Determine the (X, Y) coordinate at the center of the cell enclosing the given text.  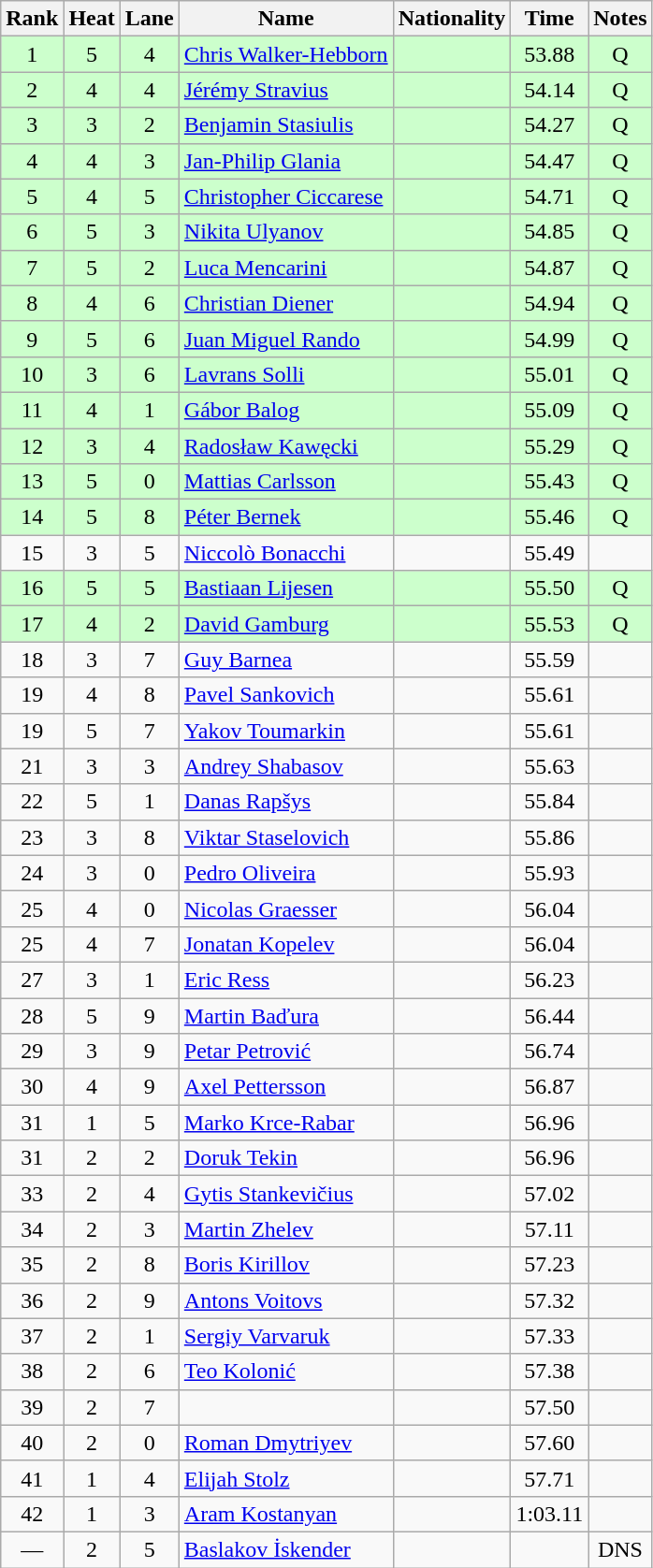
Notes (620, 19)
41 (32, 1478)
55.01 (550, 374)
Roman Dmytriyev (286, 1443)
24 (32, 873)
56.23 (550, 980)
Elijah Stolz (286, 1478)
55.09 (550, 410)
Radosław Kawęcki (286, 446)
Aram Kostanyan (286, 1514)
55.50 (550, 588)
55.84 (550, 802)
Teo Kolonić (286, 1372)
30 (32, 1087)
23 (32, 837)
Viktar Staselovich (286, 837)
40 (32, 1443)
16 (32, 588)
17 (32, 624)
57.71 (550, 1478)
57.23 (550, 1265)
Boris Kirillov (286, 1265)
33 (32, 1194)
Doruk Tekin (286, 1158)
15 (32, 553)
55.53 (550, 624)
34 (32, 1229)
38 (32, 1372)
37 (32, 1336)
Guy Barnea (286, 660)
Jérémy Stravius (286, 90)
Jan-Philip Glania (286, 161)
Lavrans Solli (286, 374)
57.02 (550, 1194)
55.59 (550, 660)
55.46 (550, 517)
Pedro Oliveira (286, 873)
57.50 (550, 1407)
Name (286, 19)
54.99 (550, 339)
— (32, 1549)
55.63 (550, 766)
Pavel Sankovich (286, 695)
54.85 (550, 232)
54.87 (550, 268)
13 (32, 482)
Péter Bernek (286, 517)
39 (32, 1407)
57.60 (550, 1443)
18 (32, 660)
Nicolas Graesser (286, 908)
56.87 (550, 1087)
35 (32, 1265)
55.93 (550, 873)
Nikita Ulyanov (286, 232)
Martin Zhelev (286, 1229)
55.43 (550, 482)
Chris Walker-Hebborn (286, 54)
54.94 (550, 303)
David Gamburg (286, 624)
Heat (92, 19)
Eric Ress (286, 980)
Antons Voitovs (286, 1300)
56.74 (550, 1052)
28 (32, 1015)
DNS (620, 1549)
Luca Mencarini (286, 268)
55.49 (550, 553)
Axel Pettersson (286, 1087)
21 (32, 766)
Baslakov İskender (286, 1549)
54.71 (550, 196)
Christian Diener (286, 303)
36 (32, 1300)
54.27 (550, 125)
57.11 (550, 1229)
Time (550, 19)
57.33 (550, 1336)
29 (32, 1052)
55.29 (550, 446)
Gábor Balog (286, 410)
Lane (150, 19)
54.47 (550, 161)
11 (32, 410)
Benjamin Stasiulis (286, 125)
Andrey Shabasov (286, 766)
1:03.11 (550, 1514)
53.88 (550, 54)
Juan Miguel Rando (286, 339)
Danas Rapšys (286, 802)
Martin Baďura (286, 1015)
Marko Krce-Rabar (286, 1123)
Niccolò Bonacchi (286, 553)
10 (32, 374)
Bastiaan Lijesen (286, 588)
Jonatan Kopelev (286, 944)
22 (32, 802)
57.38 (550, 1372)
54.14 (550, 90)
56.44 (550, 1015)
Rank (32, 19)
Christopher Ciccarese (286, 196)
27 (32, 980)
Sergiy Varvaruk (286, 1336)
57.32 (550, 1300)
Petar Petrović (286, 1052)
Mattias Carlsson (286, 482)
Yakov Toumarkin (286, 731)
14 (32, 517)
Nationality (452, 19)
Gytis Stankevičius (286, 1194)
12 (32, 446)
55.86 (550, 837)
42 (32, 1514)
